Find where the given text appears and provide that cell's center as (X, Y) coordinate. 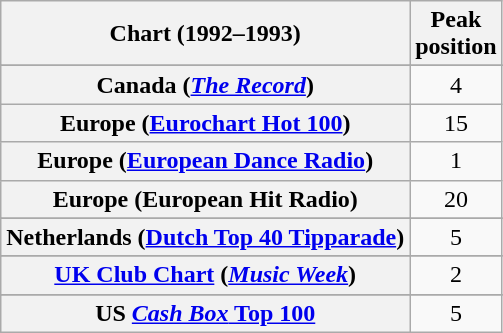
Canada (The Record) (206, 85)
UK Club Chart (Music Week) (206, 275)
Chart (1992–1993) (206, 34)
Europe (Eurochart Hot 100) (206, 123)
US Cash Box Top 100 (206, 313)
4 (456, 85)
1 (456, 161)
Europe (European Dance Radio) (206, 161)
15 (456, 123)
20 (456, 199)
Peakposition (456, 34)
2 (456, 275)
Europe (European Hit Radio) (206, 199)
Netherlands (Dutch Top 40 Tipparade) (206, 237)
